From the cell containing the given text, extract its center point as (X, Y) coordinate. 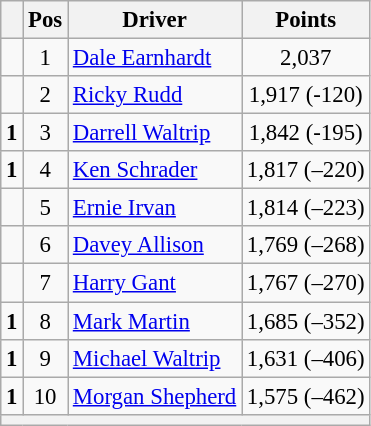
1,631 (–406) (306, 358)
Ernie Irvan (155, 208)
1,842 (-195) (306, 133)
Michael Waltrip (155, 358)
7 (46, 283)
10 (46, 396)
Davey Allison (155, 245)
Ricky Rudd (155, 95)
Mark Martin (155, 321)
2,037 (306, 58)
Ken Schrader (155, 170)
1,575 (–462) (306, 396)
2 (46, 95)
1,767 (–270) (306, 283)
5 (46, 208)
1,685 (–352) (306, 321)
Morgan Shepherd (155, 396)
8 (46, 321)
1,814 (–223) (306, 208)
Harry Gant (155, 283)
1,817 (–220) (306, 170)
Pos (46, 20)
Driver (155, 20)
Points (306, 20)
1,917 (-120) (306, 95)
1,769 (–268) (306, 245)
4 (46, 170)
6 (46, 245)
Dale Earnhardt (155, 58)
Darrell Waltrip (155, 133)
9 (46, 358)
3 (46, 133)
